Provide the [X, Y] coordinate of the cell's center where the given text is located.  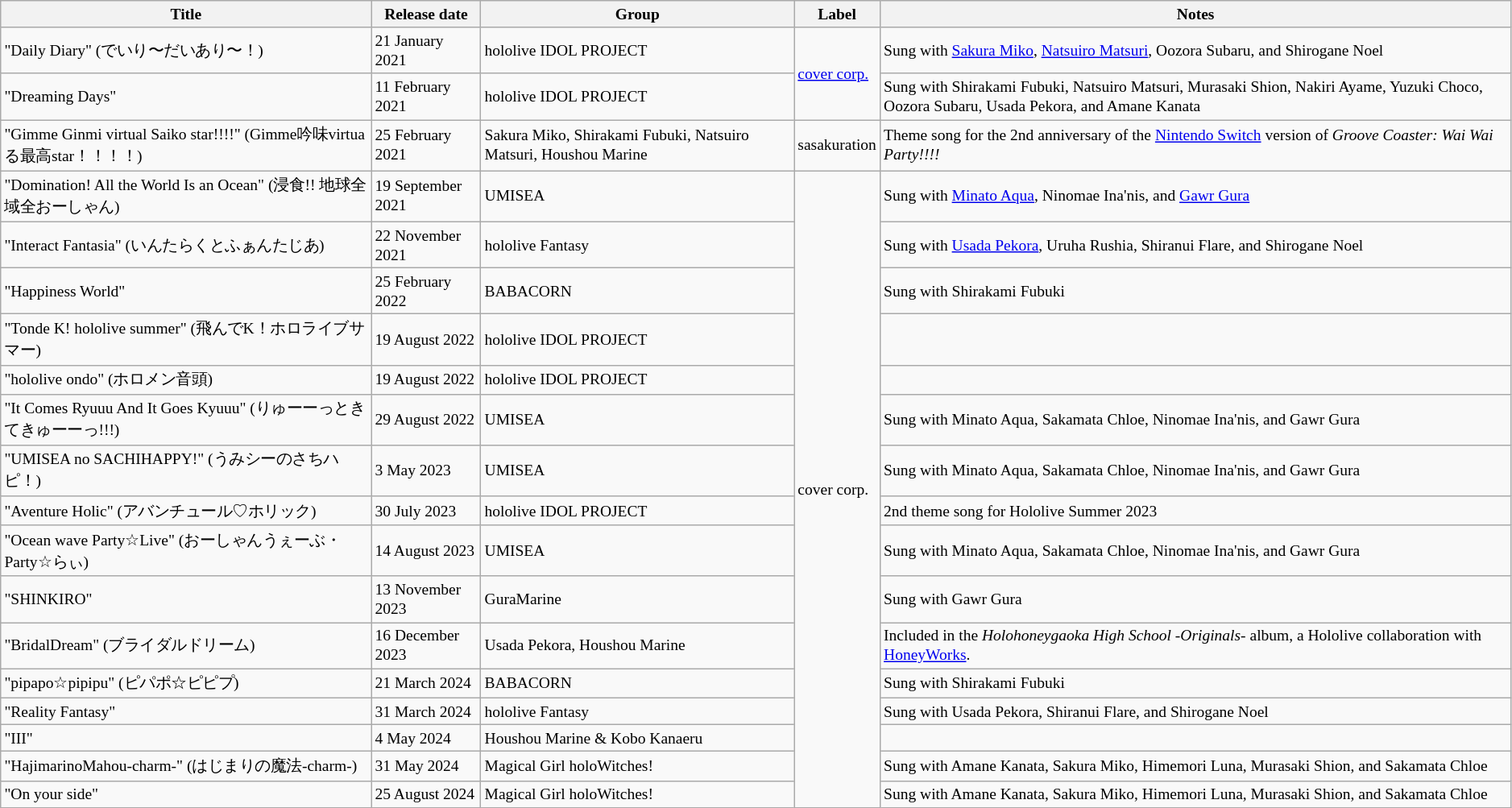
"It Comes Ryuuu And It Goes Kyuuu" (りゅーーっときてきゅーーっ!!!) [186, 419]
Sung with Shirakami Fubuki, Natsuiro Matsuri, Murasaki Shion, Nakiri Ayame, Yuzuki Choco, Oozora Subaru, Usada Pekora, and Amane Kanata [1195, 97]
16 December 2023 [426, 646]
Sakura Miko, Shirakami Fubuki, Natsuiro Matsuri, Houshou Marine [638, 145]
4 May 2024 [426, 738]
13 November 2023 [426, 599]
"Gimme Ginmi virtual Saiko star!!!!" (Gimme吟味virtuaる最高star！！！！) [186, 145]
"Domination! All the World Is an Ocean" (浸食!! 地球全域全おーしゃん) [186, 197]
"pipapo☆pipipu" (ピパポ☆ピピプ) [186, 683]
25 February 2022 [426, 290]
Sung with Usada Pekora, Uruha Rushia, Shiranui Flare, and Shirogane Noel [1195, 245]
Included in the Holohoneygaoka High School -Originals- album, a Hololive collaboration with HoneyWorks. [1195, 646]
21 January 2021 [426, 50]
"Happiness World" [186, 290]
19 September 2021 [426, 197]
"Tonde K! hololive summer" (飛んでK！ホロライブサマー) [186, 340]
29 August 2022 [426, 419]
25 February 2021 [426, 145]
sasakuration [838, 145]
"Interact Fantasia" (いんたらくとふぁんたじあ) [186, 245]
Theme song for the 2nd anniversary of the Nintendo Switch version of Groove Coaster: Wai Wai Party!!!! [1195, 145]
Release date [426, 15]
Sung with Usada Pekora, Shiranui Flare, and Shirogane Noel [1195, 711]
2nd theme song for Hololive Summer 2023 [1195, 511]
"BridalDream" (ブライダルドリーム) [186, 646]
Notes [1195, 15]
"Aventure Holic" (アバンチュール♡ホリック) [186, 511]
Title [186, 15]
Sung with Gawr Gura [1195, 599]
"Ocean wave Party☆Live" (おーしゃんうぇーぶ・Party☆らぃ) [186, 551]
11 February 2021 [426, 97]
"SHINKIRO" [186, 599]
"III" [186, 738]
22 November 2021 [426, 245]
Group [638, 15]
"Daily Diary" (でいり〜だいあり〜！) [186, 50]
"UMISEA no SACHIHAPPY!" (うみシーのさちハピ！) [186, 470]
Sung with Sakura Miko, Natsuiro Matsuri, Oozora Subaru, and Shirogane Noel [1195, 50]
"HajimarinoMahou-charm-" (はじまりの魔法-charm-) [186, 766]
14 August 2023 [426, 551]
"Dreaming Days" [186, 97]
GuraMarine [638, 599]
Sung with Minato Aqua, Ninomae Ina'nis, and Gawr Gura [1195, 197]
25 August 2024 [426, 794]
31 March 2024 [426, 711]
30 July 2023 [426, 511]
"hololive ondo" (ホロメン音頭) [186, 379]
31 May 2024 [426, 766]
Houshou Marine & Kobo Kanaeru [638, 738]
"Reality Fantasy" [186, 711]
21 March 2024 [426, 683]
Label [838, 15]
"On your side" [186, 794]
Usada Pekora, Houshou Marine [638, 646]
3 May 2023 [426, 470]
